Return (x, y) of the center of cell containing provided text 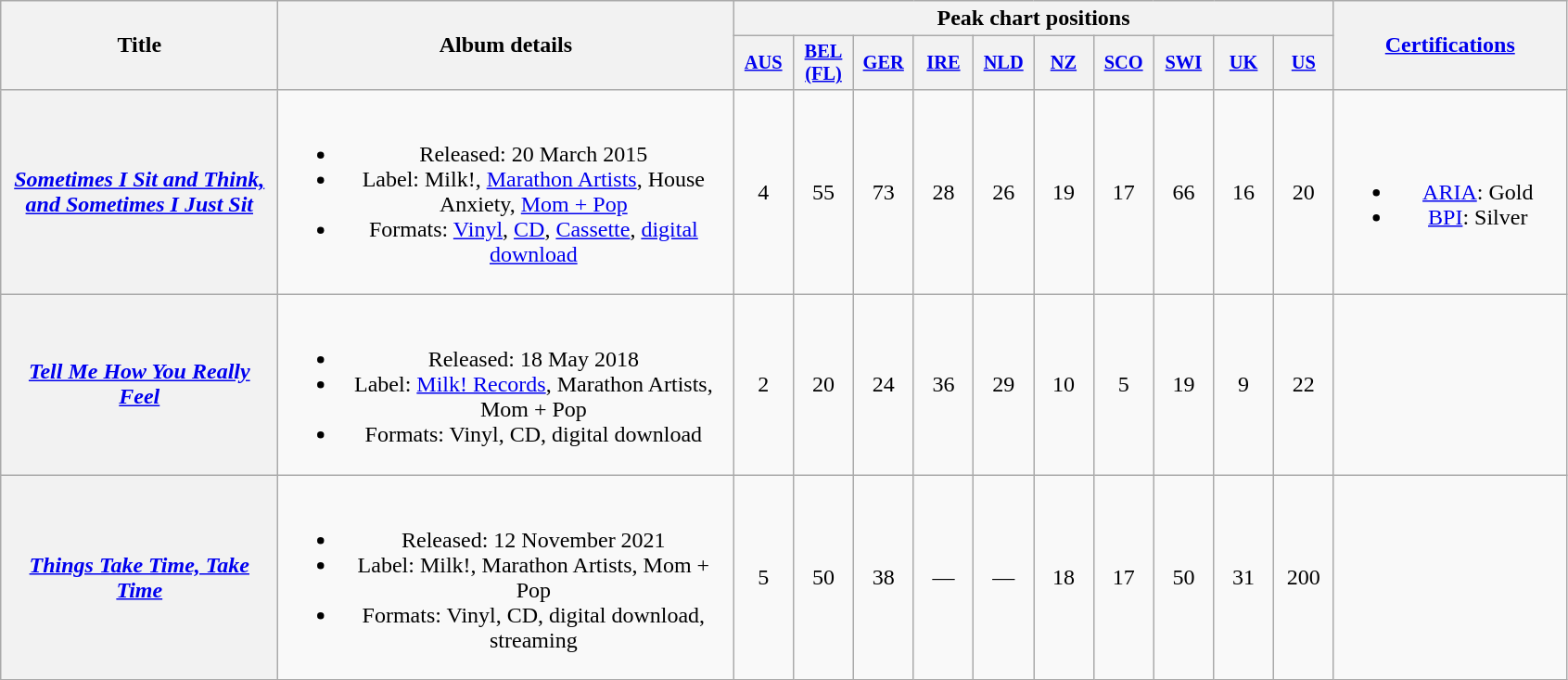
24 (883, 385)
28 (944, 191)
SWI (1183, 63)
9 (1244, 385)
73 (883, 191)
Sometimes I Sit and Think, and Sometimes I Just Sit (139, 191)
AUS (764, 63)
NLD (1003, 63)
10 (1064, 385)
IRE (944, 63)
4 (764, 191)
BEL(FL) (823, 63)
38 (883, 577)
66 (1183, 191)
31 (1244, 577)
22 (1304, 385)
US (1304, 63)
Peak chart positions (1033, 19)
Released: 18 May 2018Label: Milk! Records, Marathon Artists, Mom + PopFormats: Vinyl, CD, digital download (506, 385)
Things Take Time, Take Time (139, 577)
55 (823, 191)
16 (1244, 191)
29 (1003, 385)
NZ (1064, 63)
18 (1064, 577)
200 (1304, 577)
Certifications (1450, 45)
Title (139, 45)
UK (1244, 63)
2 (764, 385)
Released: 12 November 2021Label: Milk!, Marathon Artists, Mom + PopFormats: Vinyl, CD, digital download, streaming (506, 577)
Album details (506, 45)
36 (944, 385)
GER (883, 63)
Released: 20 March 2015Label: Milk!, Marathon Artists, House Anxiety, Mom + PopFormats: Vinyl, CD, Cassette, digital download (506, 191)
Tell Me How You Really Feel (139, 385)
SCO (1124, 63)
ARIA: GoldBPI: Silver (1450, 191)
26 (1003, 191)
